Search for the cell housing the specified text and yield its [X, Y] center coordinate. 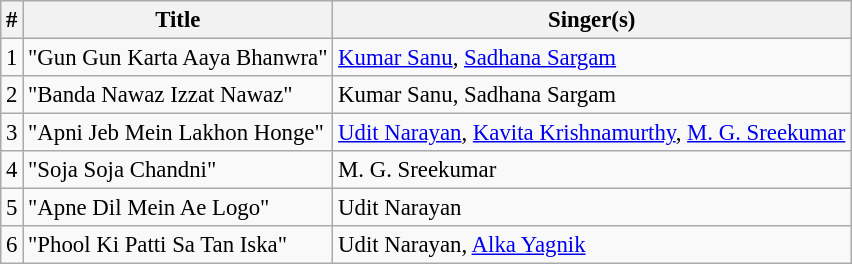
1 [12, 58]
"Apni Jeb Mein Lakhon Honge" [178, 133]
Udit Narayan, Alka Yagnik [592, 245]
"Phool Ki Patti Sa Tan Iska" [178, 245]
"Apne Dil Mein Ae Logo" [178, 208]
Title [178, 20]
"Gun Gun Karta Aaya Bhanwra" [178, 58]
6 [12, 245]
Singer(s) [592, 20]
Udit Narayan [592, 208]
5 [12, 208]
M. G. Sreekumar [592, 170]
4 [12, 170]
"Soja Soja Chandni" [178, 170]
3 [12, 133]
"Banda Nawaz Izzat Nawaz" [178, 95]
# [12, 20]
Udit Narayan, Kavita Krishnamurthy, M. G. Sreekumar [592, 133]
2 [12, 95]
